Return (x, y) of the center of cell containing provided text 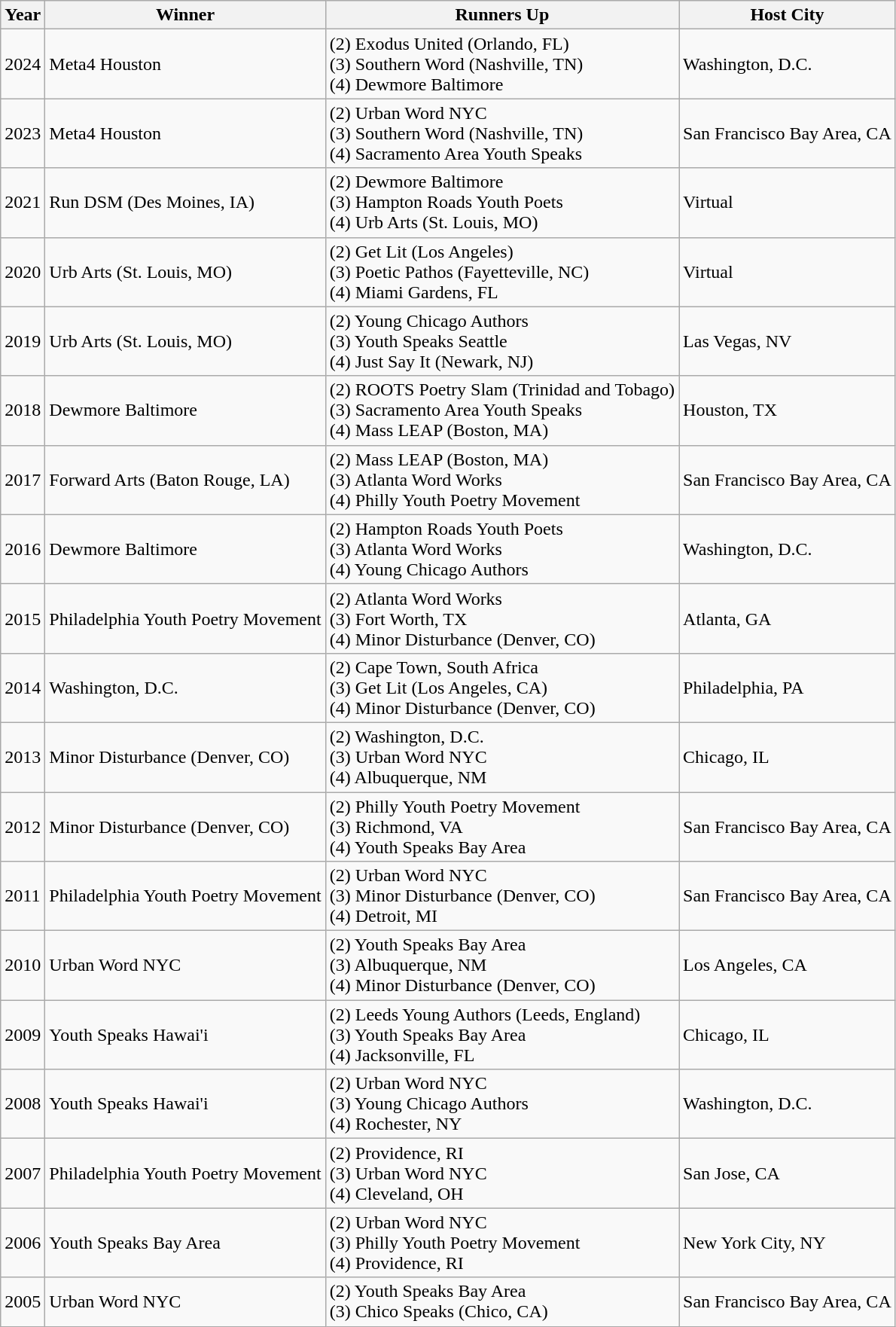
(2) Youth Speaks Bay Area(3) Albuquerque, NM(4) Minor Disturbance (Denver, CO) (501, 966)
(2) Youth Speaks Bay Area(3) Chico Speaks (Chico, CA) (501, 1301)
Host City (788, 15)
2010 (23, 966)
(2) Atlanta Word Works(3) Fort Worth, TX(4) Minor Disturbance (Denver, CO) (501, 618)
(2) Urban Word NYC(3) Philly Youth Poetry Movement(4) Providence, RI (501, 1243)
Forward Arts (Baton Rouge, LA) (185, 480)
(2) Urban Word NYC(3) Young Chicago Authors(4) Rochester, NY (501, 1104)
Las Vegas, NV (788, 341)
Atlanta, GA (788, 618)
(2) Cape Town, South Africa(3) Get Lit (Los Angeles, CA)(4) Minor Disturbance (Denver, CO) (501, 688)
2012 (23, 827)
Los Angeles, CA (788, 966)
2024 (23, 64)
2016 (23, 549)
(2) Young Chicago Authors(3) Youth Speaks Seattle(4) Just Say It (Newark, NJ) (501, 341)
(2) Dewmore Baltimore(3) Hampton Roads Youth Poets(4) Urb Arts (St. Louis, MO) (501, 203)
2017 (23, 480)
San Jose, CA (788, 1173)
Run DSM (Des Moines, IA) (185, 203)
(2) Get Lit (Los Angeles)(3) Poetic Pathos (Fayetteville, NC)(4) Miami Gardens, FL (501, 272)
Winner (185, 15)
2023 (23, 133)
(2) Philly Youth Poetry Movement(3) Richmond, VA(4) Youth Speaks Bay Area (501, 827)
2005 (23, 1301)
2009 (23, 1035)
Houston, TX (788, 410)
(2) Washington, D.C.(3) Urban Word NYC(4) Albuquerque, NM (501, 757)
2020 (23, 272)
2006 (23, 1243)
New York City, NY (788, 1243)
2014 (23, 688)
(2) Urban Word NYC(3) Minor Disturbance (Denver, CO)(4) Detroit, MI (501, 896)
2007 (23, 1173)
Runners Up (501, 15)
(2) Mass LEAP (Boston, MA)(3) Atlanta Word Works(4) Philly Youth Poetry Movement (501, 480)
2019 (23, 341)
Philadelphia, PA (788, 688)
Youth Speaks Bay Area (185, 1243)
2021 (23, 203)
2015 (23, 618)
(2) Leeds Young Authors (Leeds, England)(3) Youth Speaks Bay Area(4) Jacksonville, FL (501, 1035)
2013 (23, 757)
Year (23, 15)
(2) Hampton Roads Youth Poets(3) Atlanta Word Works(4) Young Chicago Authors (501, 549)
2008 (23, 1104)
2018 (23, 410)
(2) Providence, RI(3) Urban Word NYC(4) Cleveland, OH (501, 1173)
2011 (23, 896)
(2) ROOTS Poetry Slam (Trinidad and Tobago)(3) Sacramento Area Youth Speaks(4) Mass LEAP (Boston, MA) (501, 410)
(2) Exodus United (Orlando, FL)(3) Southern Word (Nashville, TN)(4) Dewmore Baltimore (501, 64)
(2) Urban Word NYC(3) Southern Word (Nashville, TN)(4) Sacramento Area Youth Speaks (501, 133)
